Return (x, y) of the center of cell containing provided text 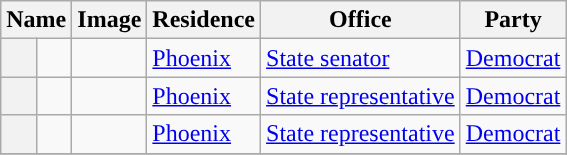
Name (36, 20)
Office (361, 20)
Party (513, 20)
Residence (204, 20)
State senator (361, 58)
Image (110, 20)
